Locate the cell with the specified text and output its (X, Y) center coordinate. 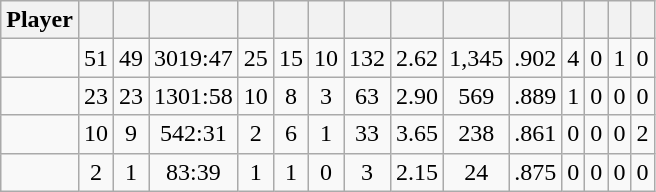
Player (40, 20)
24 (476, 172)
8 (290, 96)
49 (132, 58)
.861 (536, 134)
2.15 (418, 172)
15 (290, 58)
33 (368, 134)
1,345 (476, 58)
63 (368, 96)
132 (368, 58)
3.65 (418, 134)
83:39 (194, 172)
542:31 (194, 134)
4 (574, 58)
25 (256, 58)
6 (290, 134)
1301:58 (194, 96)
2.90 (418, 96)
9 (132, 134)
.875 (536, 172)
569 (476, 96)
51 (96, 58)
.889 (536, 96)
3019:47 (194, 58)
.902 (536, 58)
2.62 (418, 58)
238 (476, 134)
